Find where the given text appears and provide that cell's center as (x, y) coordinate. 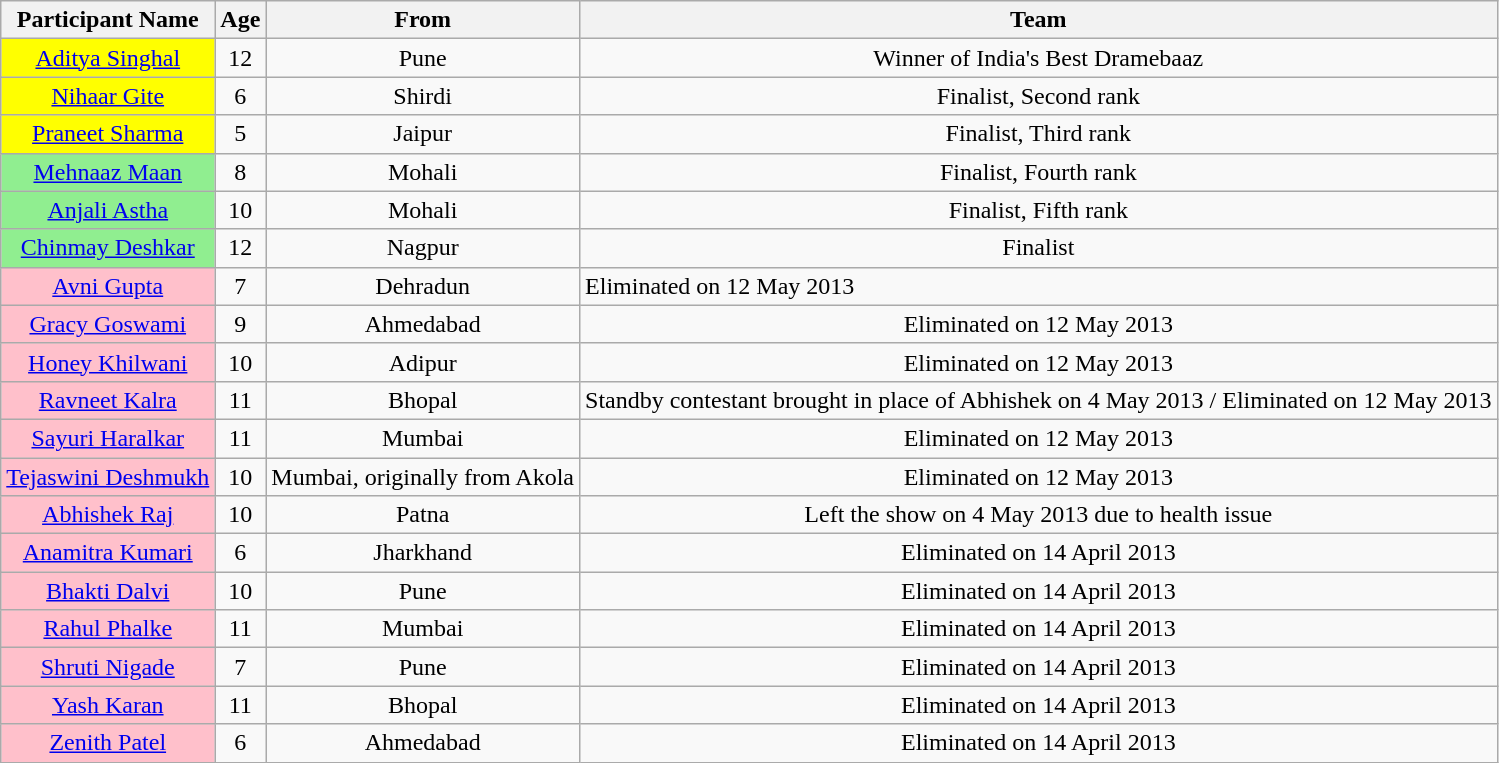
Yash Karan (108, 705)
Finalist, Third rank (1039, 134)
Jharkhand (423, 553)
Rahul Phalke (108, 629)
Finalist, Fifth rank (1039, 210)
Mehnaaz Maan (108, 172)
Abhishek Raj (108, 515)
Jaipur (423, 134)
Winner of India's Best Dramebaaz (1039, 58)
Finalist (1039, 248)
Standby contestant brought in place of Abhishek on 4 May 2013 / Eliminated on 12 May 2013 (1039, 400)
Left the show on 4 May 2013 due to health issue (1039, 515)
Bhakti Dalvi (108, 591)
9 (240, 324)
Gracy Goswami (108, 324)
Team (1039, 20)
5 (240, 134)
Praneet Sharma (108, 134)
Anjali Astha (108, 210)
8 (240, 172)
From (423, 20)
Chinmay Deshkar (108, 248)
Finalist, Fourth rank (1039, 172)
Dehradun (423, 286)
Sayuri Haralkar (108, 438)
Anamitra Kumari (108, 553)
Nihaar Gite (108, 96)
Zenith Patel (108, 743)
Tejaswini Deshmukh (108, 477)
Finalist, Second rank (1039, 96)
Adipur (423, 362)
Age (240, 20)
Participant Name (108, 20)
Shruti Nigade (108, 667)
Honey Khilwani (108, 362)
Patna (423, 515)
Mumbai, originally from Akola (423, 477)
Ravneet Kalra (108, 400)
Nagpur (423, 248)
Aditya Singhal (108, 58)
Shirdi (423, 96)
Avni Gupta (108, 286)
